Return (x, y) of the center of cell containing provided text 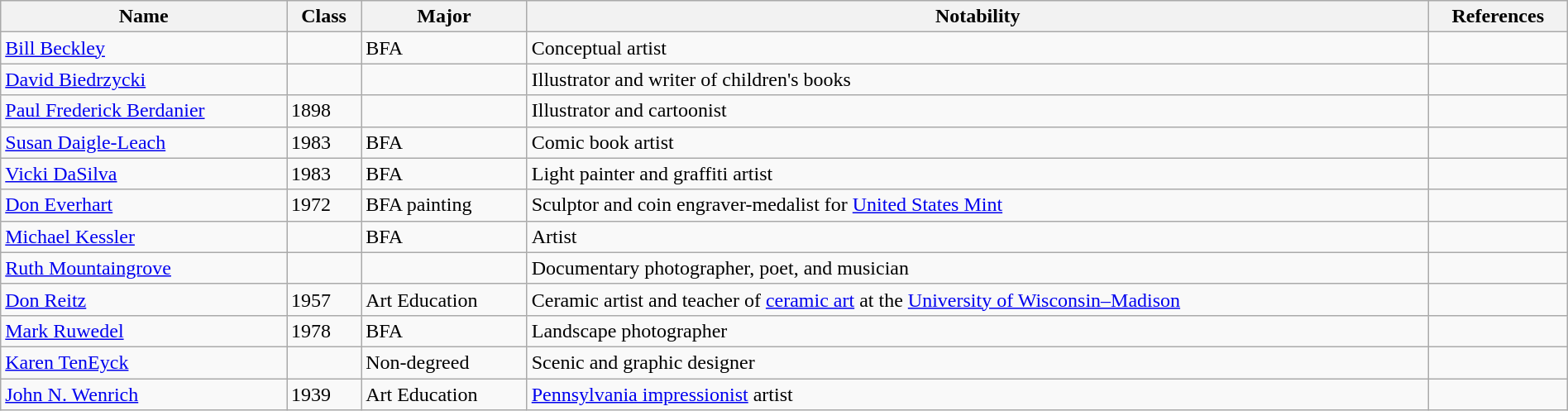
References (1498, 17)
1972 (324, 205)
Major (445, 17)
Name (144, 17)
Conceptual artist (978, 48)
Ceramic artist and teacher of ceramic art at the University of Wisconsin–Madison (978, 299)
Bill Beckley (144, 48)
Susan Daigle-Leach (144, 142)
1978 (324, 331)
Sculptor and coin engraver-medalist for United States Mint (978, 205)
Don Reitz (144, 299)
1898 (324, 111)
Vicki DaSilva (144, 174)
Documentary photographer, poet, and musician (978, 268)
Karen TenEyck (144, 362)
Class (324, 17)
1957 (324, 299)
Don Everhart (144, 205)
Mark Ruwedel (144, 331)
Illustrator and writer of children's books (978, 79)
Pennsylvania impressionist artist (978, 394)
BFA painting (445, 205)
1939 (324, 394)
Comic book artist (978, 142)
Light painter and graffiti artist (978, 174)
Non-degreed (445, 362)
Artist (978, 237)
Paul Frederick Berdanier (144, 111)
Landscape photographer (978, 331)
Ruth Mountaingrove (144, 268)
Notability (978, 17)
Illustrator and cartoonist (978, 111)
Scenic and graphic designer (978, 362)
John N. Wenrich (144, 394)
David Biedrzycki (144, 79)
Michael Kessler (144, 237)
